Output the [x, y] coordinate of the center of the cell containing the given text.  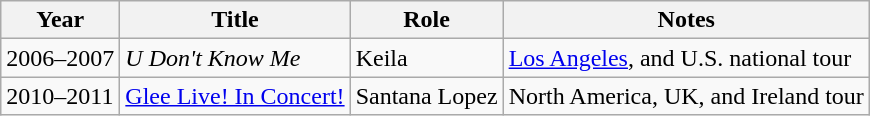
Santana Lopez [426, 96]
U Don't Know Me [235, 58]
Glee Live! In Concert! [235, 96]
Keila [426, 58]
Los Angeles, and U.S. national tour [686, 58]
Notes [686, 20]
2010–2011 [60, 96]
North America, UK, and Ireland tour [686, 96]
Role [426, 20]
2006–2007 [60, 58]
Title [235, 20]
Year [60, 20]
